Identify which cell holds the provided text, then report its (X, Y) central coordinate. 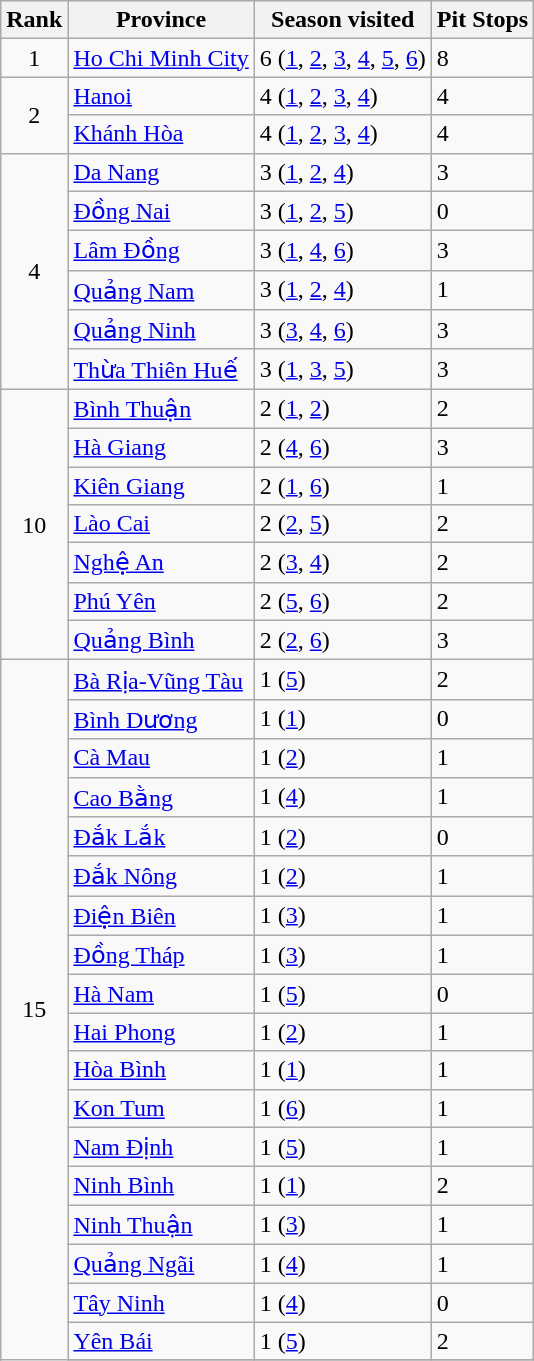
Kon Tum (161, 1108)
Nam Định (161, 1147)
Quảng Nam (161, 290)
8 (482, 58)
Ho Chi Minh City (161, 58)
Hà Nam (161, 994)
Lào Cai (161, 524)
6 (1, 2, 3, 4, 5, 6) (342, 58)
Bình Thuận (161, 409)
Cao Bằng (161, 797)
Hanoi (161, 96)
Tây Ninh (161, 1303)
Lâm Đồng (161, 251)
Cà Mau (161, 758)
Da Nang (161, 172)
10 (34, 524)
Bình Dương (161, 719)
Đồng Nai (161, 211)
Rank (34, 20)
3 (1, 2, 5) (342, 211)
Điện Biên (161, 916)
Thừa Thiên Huế (161, 369)
1 (6) (342, 1108)
Province (161, 20)
Khánh Hòa (161, 134)
2 (1, 6) (342, 485)
Season visited (342, 20)
2 (3, 4) (342, 563)
2 (1, 2) (342, 409)
2 (2, 5) (342, 524)
Kiên Giang (161, 485)
Quảng Bình (161, 640)
3 (1, 3, 5) (342, 369)
15 (34, 1010)
Đồng Tháp (161, 955)
Hòa Bình (161, 1070)
Yên Bái (161, 1341)
Pit Stops (482, 20)
Nghệ An (161, 563)
Đắk Lắk (161, 837)
3 (1, 4, 6) (342, 251)
Ninh Thuận (161, 1225)
3 (3, 4, 6) (342, 330)
Hai Phong (161, 1032)
Hà Giang (161, 447)
Đắk Nông (161, 876)
2 (5, 6) (342, 601)
2 (2, 6) (342, 640)
Quảng Ngãi (161, 1264)
Phú Yên (161, 601)
Bà Rịa-Vũng Tàu (161, 680)
Quảng Ninh (161, 330)
2 (4, 6) (342, 447)
Ninh Bình (161, 1186)
